Locate the cell with the specified text and output its [x, y] center coordinate. 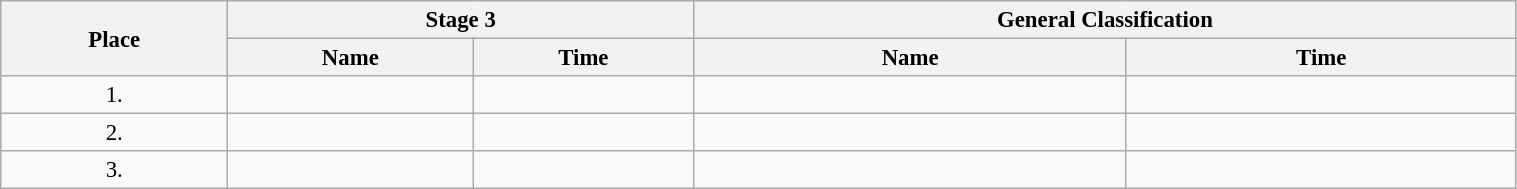
General Classification [1105, 20]
Stage 3 [461, 20]
1. [114, 95]
2. [114, 133]
3. [114, 170]
Place [114, 38]
